Identify which cell holds the provided text, then report its (X, Y) central coordinate. 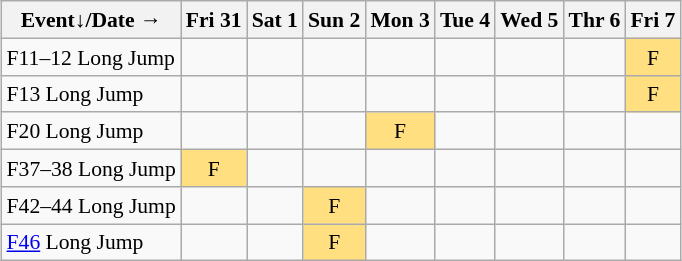
F11–12 Long Jump (92, 56)
Sun 2 (334, 20)
Sat 1 (275, 20)
Thr 6 (594, 20)
F37–38 Long Jump (92, 168)
Tue 4 (465, 20)
Fri 31 (214, 20)
Wed 5 (529, 20)
Fri 7 (652, 20)
Mon 3 (400, 20)
F13 Long Jump (92, 94)
F20 Long Jump (92, 130)
Event↓/Date → (92, 20)
F42–44 Long Jump (92, 204)
F46 Long Jump (92, 242)
